Return the [X, Y] coordinate for the center point of the cell that contains the specified text.  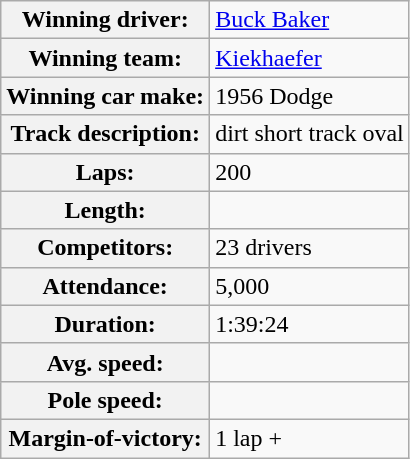
Laps: [106, 172]
Kiekhaefer [310, 58]
23 drivers [310, 248]
Winning team: [106, 58]
1:39:24 [310, 324]
Buck Baker [310, 20]
Duration: [106, 324]
5,000 [310, 286]
dirt short track oval [310, 134]
Winning car make: [106, 96]
1 lap + [310, 438]
1956 Dodge [310, 96]
200 [310, 172]
Track description: [106, 134]
Competitors: [106, 248]
Avg. speed: [106, 362]
Attendance: [106, 286]
Pole speed: [106, 400]
Length: [106, 210]
Margin-of-victory: [106, 438]
Winning driver: [106, 20]
